Detect which cell encompasses the target text, then output its [x, y] center coordinate. 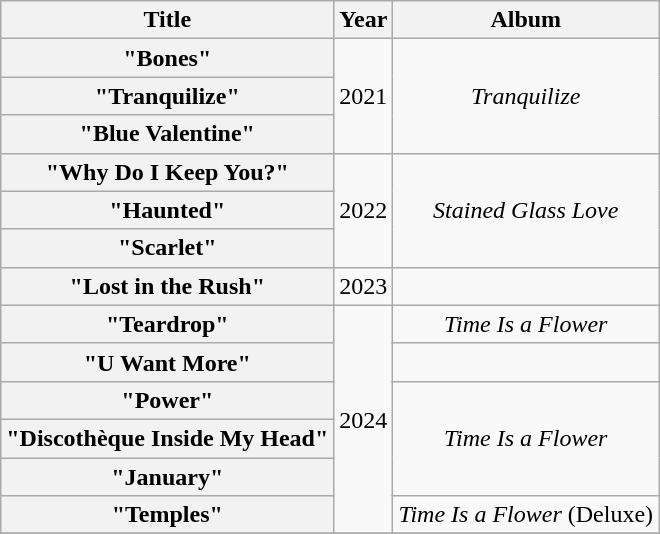
"Why Do I Keep You?" [168, 172]
"January" [168, 477]
"Haunted" [168, 210]
Tranquilize [526, 96]
Time Is a Flower (Deluxe) [526, 515]
"Scarlet" [168, 248]
"Bones" [168, 58]
Stained Glass Love [526, 210]
"Teardrop" [168, 324]
"Discothèque Inside My Head" [168, 438]
2023 [364, 286]
"Tranquilize" [168, 96]
"Lost in the Rush" [168, 286]
"Blue Valentine" [168, 134]
"Temples" [168, 515]
Title [168, 20]
2024 [364, 419]
2021 [364, 96]
Album [526, 20]
2022 [364, 210]
Year [364, 20]
"U Want More" [168, 362]
"Power" [168, 400]
